Search for the cell housing the specified text and yield its [x, y] center coordinate. 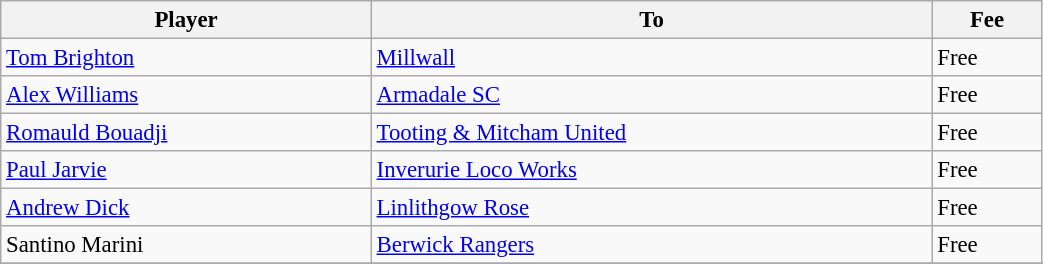
To [652, 20]
Santino Marini [186, 245]
Tom Brighton [186, 58]
Andrew Dick [186, 208]
Fee [987, 20]
Romauld Bouadji [186, 133]
Player [186, 20]
Paul Jarvie [186, 170]
Linlithgow Rose [652, 208]
Inverurie Loco Works [652, 170]
Alex Williams [186, 95]
Tooting & Mitcham United [652, 133]
Millwall [652, 58]
Armadale SC [652, 95]
Berwick Rangers [652, 245]
